Return [X, Y] of the center of cell containing provided text 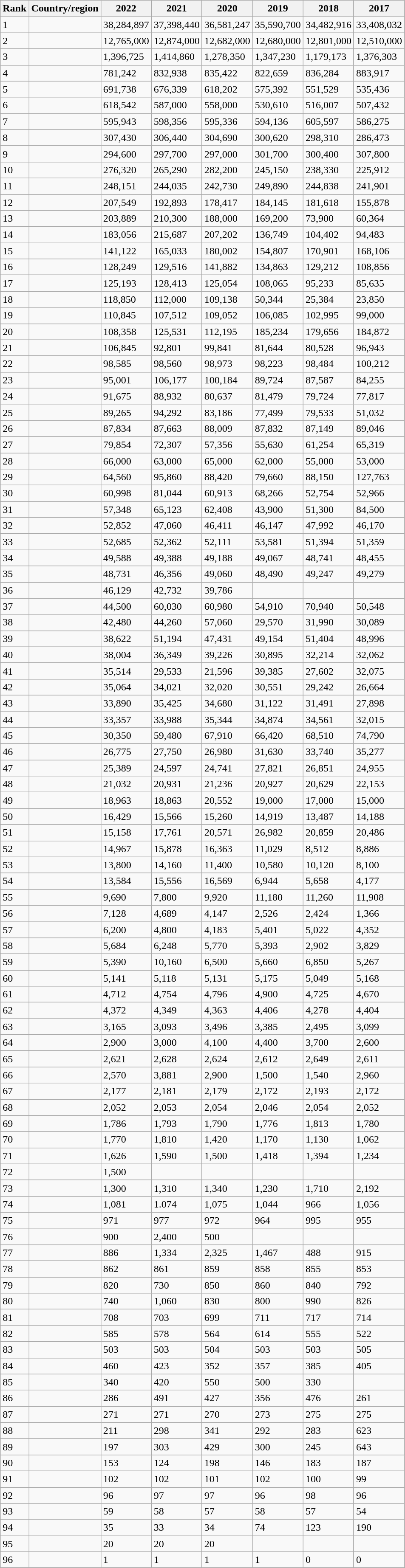
1,790 [227, 1123]
96,943 [379, 348]
21,596 [227, 671]
595,943 [126, 121]
5,658 [328, 881]
27,602 [328, 671]
1,418 [278, 1156]
33,988 [177, 720]
57,356 [227, 445]
14,919 [278, 816]
33,357 [126, 720]
184,872 [379, 332]
282,200 [227, 170]
12,801,000 [328, 41]
555 [328, 1334]
95,001 [126, 380]
155,878 [379, 203]
300,400 [328, 154]
60,998 [126, 493]
34,680 [227, 703]
24 [14, 396]
60 [14, 978]
66 [14, 1075]
32,214 [328, 655]
12,874,000 [177, 41]
7,128 [126, 913]
110,845 [126, 315]
52,754 [328, 493]
107,512 [177, 315]
248,151 [126, 186]
106,177 [177, 380]
488 [328, 1253]
215,687 [177, 235]
32 [14, 526]
423 [177, 1366]
39,385 [278, 671]
44,500 [126, 606]
83 [14, 1350]
26 [14, 428]
2,192 [379, 1188]
2,046 [278, 1107]
832,938 [177, 73]
49,279 [379, 574]
977 [177, 1220]
16 [14, 267]
136,749 [278, 235]
26,851 [328, 768]
60,030 [177, 606]
43 [14, 703]
730 [177, 1285]
27 [14, 445]
55,630 [278, 445]
30,350 [126, 736]
2021 [177, 8]
48 [14, 784]
66,420 [278, 736]
25 [14, 412]
714 [379, 1317]
300 [278, 1447]
64 [14, 1043]
60,364 [379, 219]
32,075 [379, 671]
460 [126, 1366]
188,000 [227, 219]
61 [14, 994]
530,610 [278, 105]
643 [379, 1447]
10,160 [177, 962]
168,106 [379, 251]
1,626 [126, 1156]
1,230 [278, 1188]
792 [379, 1285]
2,193 [328, 1091]
598,356 [177, 121]
8 [14, 138]
2,570 [126, 1075]
8,100 [379, 865]
4,400 [278, 1043]
244,838 [328, 186]
6,248 [177, 946]
62,000 [278, 461]
25,389 [126, 768]
294,600 [126, 154]
91,675 [126, 396]
101 [227, 1479]
1,310 [177, 1188]
38,004 [126, 655]
21 [14, 348]
5,049 [328, 978]
4,177 [379, 881]
8,512 [328, 849]
207,549 [126, 203]
1,394 [328, 1156]
26,664 [379, 687]
18,963 [126, 800]
100,184 [227, 380]
95,860 [177, 477]
307,800 [379, 154]
1,044 [278, 1204]
Rank [14, 8]
51,300 [328, 510]
13,584 [126, 881]
405 [379, 1366]
6,500 [227, 962]
46,129 [126, 590]
2,621 [126, 1059]
300,620 [278, 138]
24,597 [177, 768]
26,982 [278, 833]
129,212 [328, 267]
153 [126, 1463]
2,179 [227, 1091]
86 [14, 1398]
63,000 [177, 461]
169,200 [278, 219]
38,622 [126, 639]
286,473 [379, 138]
87,587 [328, 380]
1,300 [126, 1188]
203,889 [126, 219]
740 [126, 1301]
855 [328, 1269]
29 [14, 477]
51,359 [379, 542]
45 [14, 736]
2,612 [278, 1059]
81,479 [278, 396]
112,000 [177, 299]
210,300 [177, 219]
507,432 [379, 105]
1,780 [379, 1123]
108,358 [126, 332]
29,570 [278, 622]
4,725 [328, 994]
20,927 [278, 784]
4,183 [227, 929]
1,060 [177, 1301]
17 [14, 283]
1.074 [177, 1204]
1,786 [126, 1123]
27,821 [278, 768]
298 [177, 1430]
822,659 [278, 73]
2018 [328, 8]
72,307 [177, 445]
79,533 [328, 412]
585 [126, 1334]
20,552 [227, 800]
862 [126, 1269]
276,320 [126, 170]
2,053 [177, 1107]
34,021 [177, 687]
19 [14, 315]
4,670 [379, 994]
49,060 [227, 574]
79,660 [278, 477]
36,349 [177, 655]
90 [14, 1463]
180,002 [227, 251]
141,882 [227, 267]
198 [227, 1463]
2,400 [177, 1237]
31,491 [328, 703]
703 [177, 1317]
79,854 [126, 445]
Country/region [65, 8]
352 [227, 1366]
32,020 [227, 687]
44 [14, 720]
108,856 [379, 267]
261 [379, 1398]
48,455 [379, 558]
98,223 [278, 364]
81,644 [278, 348]
1,810 [177, 1140]
4,372 [126, 1011]
49 [14, 800]
2019 [278, 8]
59,480 [177, 736]
165,033 [177, 251]
88,932 [177, 396]
1,710 [328, 1188]
691,738 [126, 89]
1,770 [126, 1140]
2 [14, 41]
84,255 [379, 380]
46 [14, 752]
15,158 [126, 833]
4,712 [126, 994]
15,878 [177, 849]
106,845 [126, 348]
14 [14, 235]
717 [328, 1317]
32,062 [379, 655]
56 [14, 913]
46,170 [379, 526]
35,425 [177, 703]
16,363 [227, 849]
49,067 [278, 558]
292 [278, 1430]
4,352 [379, 929]
50 [14, 816]
46,356 [177, 574]
52,111 [227, 542]
146 [278, 1463]
564 [227, 1334]
128,413 [177, 283]
81,044 [177, 493]
26,980 [227, 752]
10,580 [278, 865]
2,177 [126, 1091]
2,902 [328, 946]
89,046 [379, 428]
522 [379, 1334]
129,516 [177, 267]
85,635 [379, 283]
44,260 [177, 622]
87,149 [328, 428]
30,551 [278, 687]
1,396,725 [126, 57]
178,417 [227, 203]
2,649 [328, 1059]
575,392 [278, 89]
48,996 [379, 639]
36 [14, 590]
1,420 [227, 1140]
11 [14, 186]
91 [14, 1479]
11,180 [278, 897]
11,400 [227, 865]
427 [227, 1398]
12,682,000 [227, 41]
12 [14, 203]
241,901 [379, 186]
1,414,860 [177, 57]
586,275 [379, 121]
70 [14, 1140]
134,863 [278, 267]
57,348 [126, 510]
118,850 [126, 299]
516,007 [328, 105]
826 [379, 1301]
51,394 [328, 542]
711 [278, 1317]
93 [14, 1512]
20,629 [328, 784]
34,561 [328, 720]
87 [14, 1414]
65,319 [379, 445]
41 [14, 671]
1,340 [227, 1188]
34,874 [278, 720]
72 [14, 1172]
95,233 [328, 283]
48,741 [328, 558]
10,120 [328, 865]
594,136 [278, 121]
20,486 [379, 833]
51,194 [177, 639]
53,581 [278, 542]
5,131 [227, 978]
4,278 [328, 1011]
34,482,916 [328, 25]
614 [278, 1334]
1,467 [278, 1253]
3,093 [177, 1027]
74,790 [379, 736]
33,890 [126, 703]
31 [14, 510]
12,765,000 [126, 41]
676,339 [177, 89]
47,060 [177, 526]
197 [126, 1447]
22,153 [379, 784]
87,834 [126, 428]
699 [227, 1317]
35,277 [379, 752]
84,500 [379, 510]
89,265 [126, 412]
307,430 [126, 138]
87,832 [278, 428]
55,000 [328, 461]
99,841 [227, 348]
245,150 [278, 170]
595,336 [227, 121]
16,429 [126, 816]
966 [328, 1204]
5 [14, 89]
104,402 [328, 235]
5,267 [379, 962]
51,404 [328, 639]
861 [177, 1269]
990 [328, 1301]
15 [14, 251]
505 [379, 1350]
27,898 [379, 703]
73,900 [328, 219]
3,385 [278, 1027]
1,334 [177, 1253]
1,056 [379, 1204]
301,700 [278, 154]
900 [126, 1237]
185,234 [278, 332]
60,980 [227, 606]
31,122 [278, 703]
81 [14, 1317]
80,637 [227, 396]
95 [14, 1544]
187 [379, 1463]
183 [328, 1463]
94 [14, 1528]
330 [328, 1382]
183,056 [126, 235]
11,908 [379, 897]
127,763 [379, 477]
306,440 [177, 138]
3,700 [328, 1043]
154,807 [278, 251]
99 [379, 1479]
98,973 [227, 364]
49,154 [278, 639]
57,060 [227, 622]
89 [14, 1447]
6,850 [328, 962]
298,310 [328, 138]
99,000 [379, 315]
1,376,303 [379, 57]
3,165 [126, 1027]
82 [14, 1334]
5,684 [126, 946]
39,786 [227, 590]
2,526 [278, 913]
4,754 [177, 994]
62 [14, 1011]
2022 [126, 8]
10 [14, 170]
587,000 [177, 105]
43,900 [278, 510]
5,168 [379, 978]
883,917 [379, 73]
42 [14, 687]
24,955 [379, 768]
52,852 [126, 526]
47 [14, 768]
4,363 [227, 1011]
4,900 [278, 994]
42,480 [126, 622]
28 [14, 461]
55 [14, 897]
491 [177, 1398]
49,588 [126, 558]
123 [328, 1528]
65,000 [227, 461]
50,548 [379, 606]
4,800 [177, 929]
4,689 [177, 913]
33,408,032 [379, 25]
1,170 [278, 1140]
211 [126, 1430]
92,801 [177, 348]
35,344 [227, 720]
76 [14, 1237]
2,495 [328, 1027]
2,600 [379, 1043]
385 [328, 1366]
69 [14, 1123]
102,995 [328, 315]
37 [14, 606]
3,829 [379, 946]
4,406 [278, 1011]
972 [227, 1220]
29,242 [328, 687]
71 [14, 1156]
85 [14, 1382]
5,393 [278, 946]
8,886 [379, 849]
357 [278, 1366]
13,800 [126, 865]
4,404 [379, 1011]
820 [126, 1285]
20,931 [177, 784]
39,226 [227, 655]
551,529 [328, 89]
100 [328, 1479]
5,022 [328, 929]
14,967 [126, 849]
77,817 [379, 396]
429 [227, 1447]
1,075 [227, 1204]
242,730 [227, 186]
1,776 [278, 1123]
5,390 [126, 962]
33,740 [328, 752]
49,388 [177, 558]
92 [14, 1495]
62,408 [227, 510]
558,000 [227, 105]
6 [14, 105]
244,035 [177, 186]
835,422 [227, 73]
75 [14, 1220]
52,685 [126, 542]
15,260 [227, 816]
304,690 [227, 138]
51,032 [379, 412]
5,770 [227, 946]
13,487 [328, 816]
25,384 [328, 299]
2,960 [379, 1075]
124 [177, 1463]
184,145 [278, 203]
49,188 [227, 558]
955 [379, 1220]
708 [126, 1317]
77 [14, 1253]
13 [14, 219]
781,242 [126, 73]
850 [227, 1285]
5,141 [126, 978]
54,910 [278, 606]
4,147 [227, 913]
38 [14, 622]
23,850 [379, 299]
64,560 [126, 477]
67 [14, 1091]
420 [177, 1382]
31,990 [328, 622]
14,188 [379, 816]
3,496 [227, 1027]
859 [227, 1269]
106,085 [278, 315]
1,062 [379, 1140]
50,344 [278, 299]
61,254 [328, 445]
535,436 [379, 89]
578 [177, 1334]
225,912 [379, 170]
265,290 [177, 170]
66,000 [126, 461]
22 [14, 364]
15,566 [177, 816]
181,618 [328, 203]
238,330 [328, 170]
273 [278, 1414]
11,029 [278, 849]
48,490 [278, 574]
303 [177, 1447]
15,000 [379, 800]
80 [14, 1301]
52 [14, 849]
915 [379, 1253]
605,597 [328, 121]
4,100 [227, 1043]
63 [14, 1027]
7 [14, 121]
11,260 [328, 897]
46,147 [278, 526]
2,624 [227, 1059]
971 [126, 1220]
37,398,440 [177, 25]
297,000 [227, 154]
356 [278, 1398]
125,531 [177, 332]
840 [328, 1285]
125,054 [227, 283]
2020 [227, 8]
190 [379, 1528]
618,202 [227, 89]
3 [14, 57]
2017 [379, 8]
36,581,247 [227, 25]
77,499 [278, 412]
21,236 [227, 784]
297,700 [177, 154]
23 [14, 380]
2,424 [328, 913]
26,775 [126, 752]
27,750 [177, 752]
67,910 [227, 736]
60,913 [227, 493]
79 [14, 1285]
53 [14, 865]
125,193 [126, 283]
48,731 [126, 574]
112,195 [227, 332]
100,212 [379, 364]
88,150 [328, 477]
73 [14, 1188]
1,278,350 [227, 57]
94,483 [379, 235]
6,200 [126, 929]
5,118 [177, 978]
9,920 [227, 897]
800 [278, 1301]
98 [328, 1495]
65,123 [177, 510]
853 [379, 1269]
618,542 [126, 105]
98,484 [328, 364]
35,064 [126, 687]
15,556 [177, 881]
68,266 [278, 493]
35,514 [126, 671]
995 [328, 1220]
88,420 [227, 477]
623 [379, 1430]
3,000 [177, 1043]
2,628 [177, 1059]
68 [14, 1107]
170,901 [328, 251]
65 [14, 1059]
4,796 [227, 994]
12,680,000 [278, 41]
52,966 [379, 493]
1,081 [126, 1204]
2,181 [177, 1091]
1,590 [177, 1156]
192,893 [177, 203]
9,690 [126, 897]
1,234 [379, 1156]
283 [328, 1430]
6,944 [278, 881]
40 [14, 655]
550 [227, 1382]
5,401 [278, 929]
3,881 [177, 1075]
39 [14, 639]
270 [227, 1414]
886 [126, 1253]
858 [278, 1269]
30 [14, 493]
32,015 [379, 720]
20,571 [227, 833]
88,009 [227, 428]
341 [227, 1430]
179,656 [328, 332]
1,540 [328, 1075]
52,362 [177, 542]
83,186 [227, 412]
46,411 [227, 526]
68,510 [328, 736]
1,179,173 [328, 57]
5,660 [278, 962]
42,732 [177, 590]
89,724 [278, 380]
49,247 [328, 574]
29,533 [177, 671]
9 [14, 154]
4,349 [177, 1011]
84 [14, 1366]
3,099 [379, 1027]
19,000 [278, 800]
78 [14, 1269]
18 [14, 299]
249,890 [278, 186]
1,130 [328, 1140]
7,800 [177, 897]
1,813 [328, 1123]
109,052 [227, 315]
18,863 [177, 800]
128,249 [126, 267]
80,528 [328, 348]
964 [278, 1220]
79,724 [328, 396]
70,940 [328, 606]
30,089 [379, 622]
53,000 [379, 461]
340 [126, 1382]
4 [14, 73]
88 [14, 1430]
17,761 [177, 833]
14,160 [177, 865]
141,122 [126, 251]
87,663 [177, 428]
5,175 [278, 978]
16,569 [227, 881]
17,000 [328, 800]
830 [227, 1301]
24,741 [227, 768]
51 [14, 833]
108,065 [278, 283]
476 [328, 1398]
245 [328, 1447]
1,793 [177, 1123]
207,202 [227, 235]
836,284 [328, 73]
12,510,000 [379, 41]
860 [278, 1285]
47,431 [227, 639]
2,325 [227, 1253]
1,366 [379, 913]
47,992 [328, 526]
504 [227, 1350]
98,560 [177, 364]
30,895 [278, 655]
20,859 [328, 833]
21,032 [126, 784]
98,585 [126, 364]
2,611 [379, 1059]
1,347,230 [278, 57]
31,630 [278, 752]
286 [126, 1398]
109,138 [227, 299]
35,590,700 [278, 25]
94,292 [177, 412]
38,284,897 [126, 25]
